Extract the (X, Y) coordinate from the center of the cell holding the provided text.  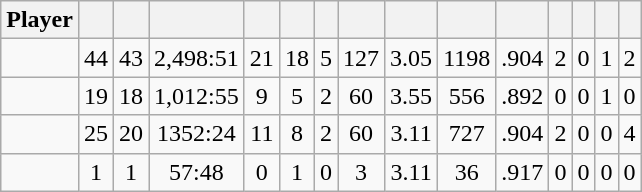
Player (40, 20)
19 (96, 96)
2,498:51 (197, 58)
3 (362, 172)
127 (362, 58)
.892 (522, 96)
43 (132, 58)
3.55 (412, 96)
556 (467, 96)
1352:24 (197, 134)
4 (630, 134)
1,012:55 (197, 96)
.917 (522, 172)
1198 (467, 58)
36 (467, 172)
25 (96, 134)
9 (262, 96)
11 (262, 134)
8 (296, 134)
21 (262, 58)
57:48 (197, 172)
20 (132, 134)
44 (96, 58)
727 (467, 134)
3.05 (412, 58)
